Determine the (x, y) coordinate at the center of the cell enclosing the given text.  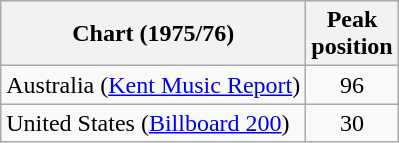
30 (352, 123)
Australia (Kent Music Report) (154, 85)
Chart (1975/76) (154, 34)
Peak position (352, 34)
United States (Billboard 200) (154, 123)
96 (352, 85)
